Determine the (x, y) coordinate at the center of the cell enclosing the given text.  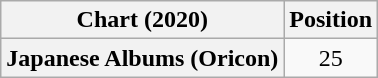
Position (331, 20)
25 (331, 58)
Japanese Albums (Oricon) (142, 58)
Chart (2020) (142, 20)
